Scan for the cell matching the given text and deliver its [X, Y] coordinate at center. 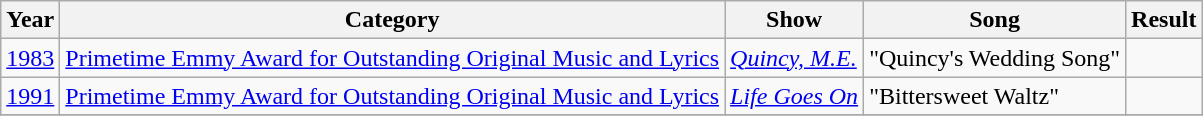
"Bittersweet Waltz" [995, 96]
Category [392, 20]
"Quincy's Wedding Song" [995, 58]
Year [30, 20]
Life Goes On [794, 96]
Song [995, 20]
Show [794, 20]
1983 [30, 58]
Result [1164, 20]
Quincy, M.E. [794, 58]
1991 [30, 96]
